Capture the cell that displays the provided text and extract its (x, y) central coordinate. 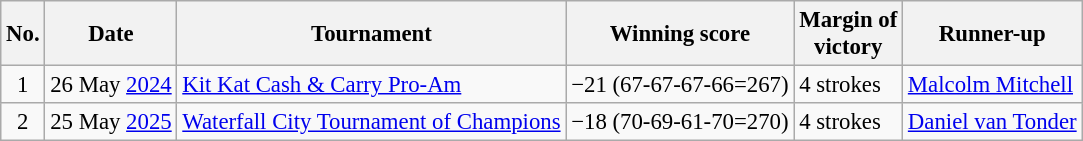
Runner-up (992, 34)
−18 (70-69-61-70=270) (680, 122)
25 May 2025 (111, 122)
No. (23, 34)
Daniel van Tonder (992, 122)
26 May 2024 (111, 85)
2 (23, 122)
Malcolm Mitchell (992, 85)
Winning score (680, 34)
1 (23, 85)
Date (111, 34)
Tournament (372, 34)
−21 (67-67-67-66=267) (680, 85)
Waterfall City Tournament of Champions (372, 122)
Margin ofvictory (848, 34)
Kit Kat Cash & Carry Pro-Am (372, 85)
